From the cell containing the given text, extract its center point as [x, y] coordinate. 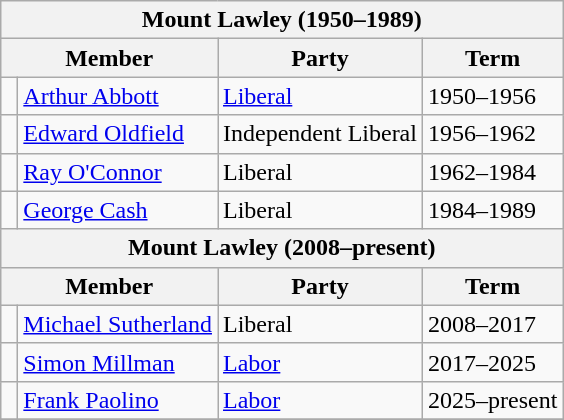
Mount Lawley (2008–present) [282, 248]
Simon Millman [118, 362]
1962–1984 [492, 172]
1956–1962 [492, 134]
Independent Liberal [320, 134]
Edward Oldfield [118, 134]
1950–1956 [492, 96]
2025–present [492, 400]
1984–1989 [492, 210]
Ray O'Connor [118, 172]
Arthur Abbott [118, 96]
Mount Lawley (1950–1989) [282, 20]
2008–2017 [492, 324]
Frank Paolino [118, 400]
George Cash [118, 210]
2017–2025 [492, 362]
Michael Sutherland [118, 324]
